Capture the cell that displays the provided text and extract its (X, Y) central coordinate. 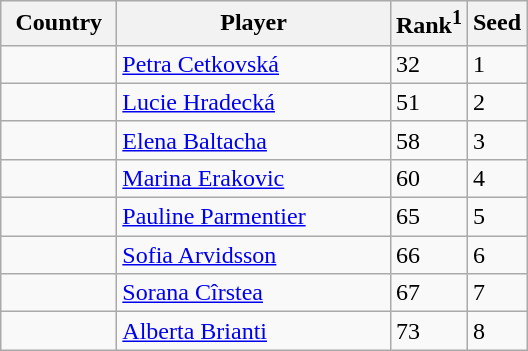
6 (496, 255)
58 (428, 140)
1 (496, 64)
4 (496, 178)
Petra Cetkovská (254, 64)
51 (428, 102)
65 (428, 217)
5 (496, 217)
32 (428, 64)
Lucie Hradecká (254, 102)
66 (428, 255)
7 (496, 293)
Elena Baltacha (254, 140)
Sofia Arvidsson (254, 255)
Seed (496, 24)
Alberta Brianti (254, 331)
60 (428, 178)
73 (428, 331)
Marina Erakovic (254, 178)
Pauline Parmentier (254, 217)
2 (496, 102)
Sorana Cîrstea (254, 293)
8 (496, 331)
Player (254, 24)
Rank1 (428, 24)
Country (59, 24)
67 (428, 293)
3 (496, 140)
